Provide the [X, Y] coordinate of the cell's center where the given text is located.  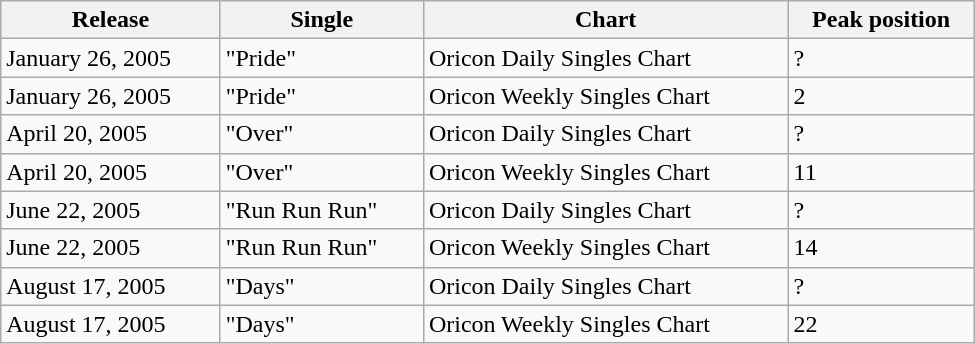
Peak position [881, 20]
Single [322, 20]
11 [881, 172]
Release [110, 20]
Chart [606, 20]
22 [881, 324]
14 [881, 248]
2 [881, 96]
